From the cell containing the given text, extract its center point as [X, Y] coordinate. 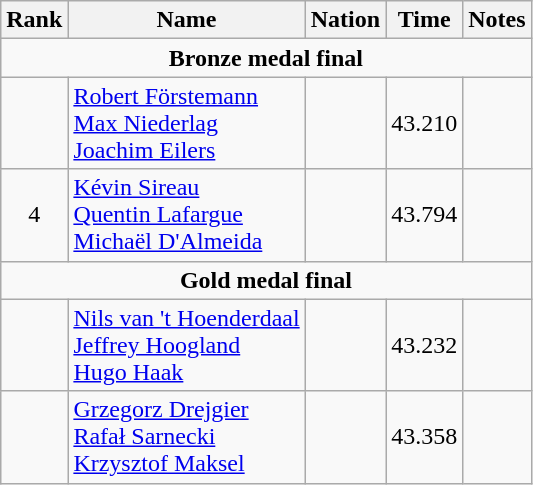
Gold medal final [266, 280]
Kévin SireauQuentin LafargueMichaël D'Almeida [186, 215]
Bronze medal final [266, 58]
Nils van 't HoenderdaalJeffrey HooglandHugo Haak [186, 345]
Notes [497, 20]
Grzegorz DrejgierRafał SarneckiKrzysztof Maksel [186, 437]
43.232 [424, 345]
Robert FörstemannMax NiederlagJoachim Eilers [186, 123]
Nation [345, 20]
43.358 [424, 437]
43.794 [424, 215]
Name [186, 20]
43.210 [424, 123]
Rank [34, 20]
Time [424, 20]
4 [34, 215]
